Return the (X, Y) coordinate for the center point of the cell that contains the specified text.  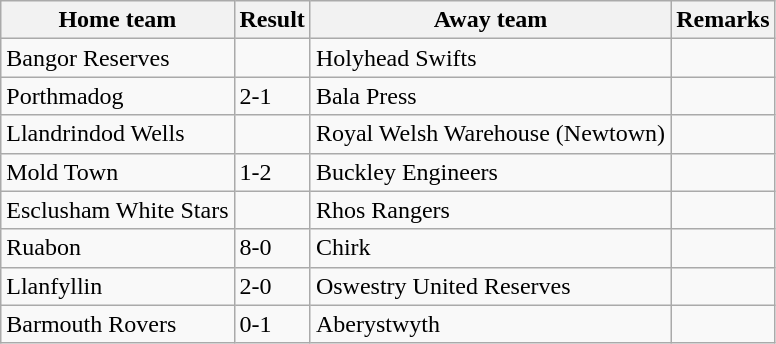
Llanfyllin (118, 286)
2-0 (272, 286)
8-0 (272, 248)
Result (272, 20)
0-1 (272, 324)
Home team (118, 20)
Remarks (723, 20)
Oswestry United Reserves (490, 286)
Mold Town (118, 172)
Bala Press (490, 96)
Porthmadog (118, 96)
Royal Welsh Warehouse (Newtown) (490, 134)
Away team (490, 20)
Esclusham White Stars (118, 210)
Chirk (490, 248)
Aberystwyth (490, 324)
Holyhead Swifts (490, 58)
1-2 (272, 172)
2-1 (272, 96)
Llandrindod Wells (118, 134)
Ruabon (118, 248)
Buckley Engineers (490, 172)
Rhos Rangers (490, 210)
Bangor Reserves (118, 58)
Barmouth Rovers (118, 324)
